Return [X, Y] of the center of cell containing provided text 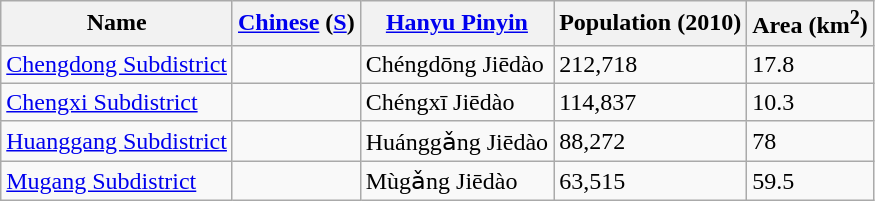
10.3 [810, 102]
Chengxi Subdistrict [117, 102]
Chéngxī Jiēdào [456, 102]
Name [117, 24]
Chéngdōng Jiēdào [456, 64]
Area (km2) [810, 24]
Hanyu Pinyin [456, 24]
Huanggang Subdistrict [117, 141]
63,515 [650, 181]
114,837 [650, 102]
88,272 [650, 141]
Huánggǎng Jiēdào [456, 141]
17.8 [810, 64]
Mugang Subdistrict [117, 181]
Population (2010) [650, 24]
Chengdong Subdistrict [117, 64]
Mùgǎng Jiēdào [456, 181]
78 [810, 141]
Chinese (S) [296, 24]
59.5 [810, 181]
212,718 [650, 64]
